Determine the [X, Y] coordinate at the center of the cell enclosing the given text.  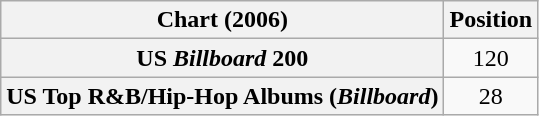
Chart (2006) [222, 20]
28 [491, 96]
120 [491, 58]
Position [491, 20]
US Billboard 200 [222, 58]
US Top R&B/Hip-Hop Albums (Billboard) [222, 96]
